Locate the cell with the specified text and output its (X, Y) center coordinate. 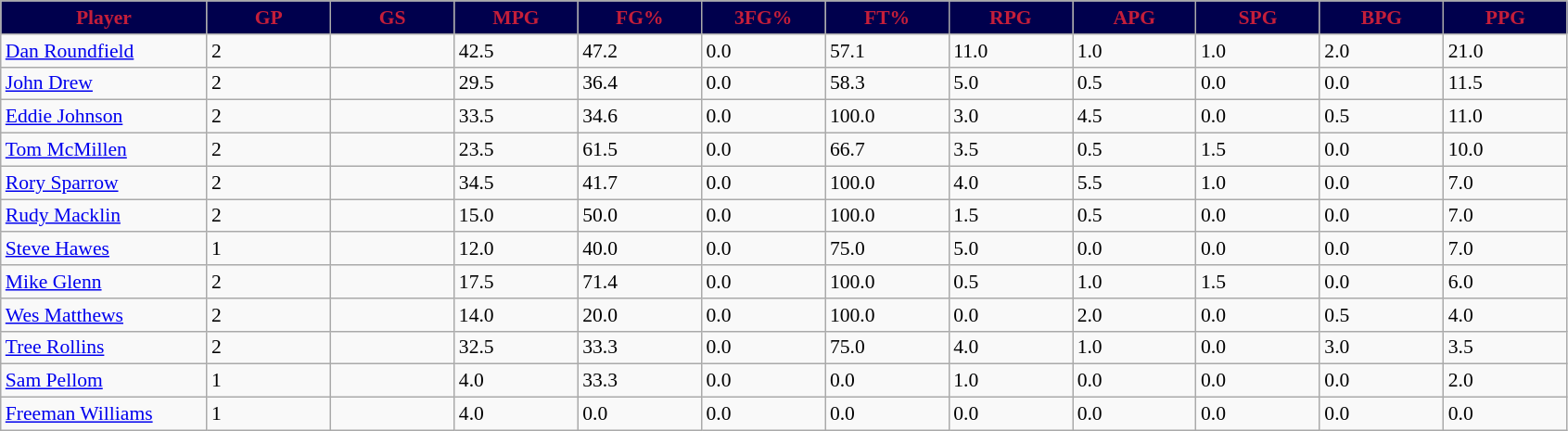
John Drew (104, 83)
GP (269, 18)
PPG (1506, 18)
58.3 (886, 83)
66.7 (886, 150)
40.0 (640, 249)
29.5 (516, 83)
21.0 (1506, 51)
Steve Hawes (104, 249)
Mike Glenn (104, 282)
61.5 (640, 150)
32.5 (516, 348)
BPG (1382, 18)
10.0 (1506, 150)
Eddie Johnson (104, 117)
Tree Rollins (104, 348)
41.7 (640, 183)
34.6 (640, 117)
71.4 (640, 282)
42.5 (516, 51)
50.0 (640, 216)
Player (104, 18)
33.5 (516, 117)
47.2 (640, 51)
SPG (1257, 18)
14.0 (516, 315)
23.5 (516, 150)
15.0 (516, 216)
34.5 (516, 183)
12.0 (516, 249)
FG% (640, 18)
Dan Roundfield (104, 51)
APG (1135, 18)
3FG% (762, 18)
36.4 (640, 83)
11.5 (1506, 83)
Freeman Williams (104, 414)
5.5 (1135, 183)
4.5 (1135, 117)
57.1 (886, 51)
Sam Pellom (104, 381)
FT% (886, 18)
GS (391, 18)
Wes Matthews (104, 315)
Rory Sparrow (104, 183)
20.0 (640, 315)
17.5 (516, 282)
Rudy Macklin (104, 216)
MPG (516, 18)
RPG (1011, 18)
Tom McMillen (104, 150)
6.0 (1506, 282)
